Locate the cell with the specified text and output its [X, Y] center coordinate. 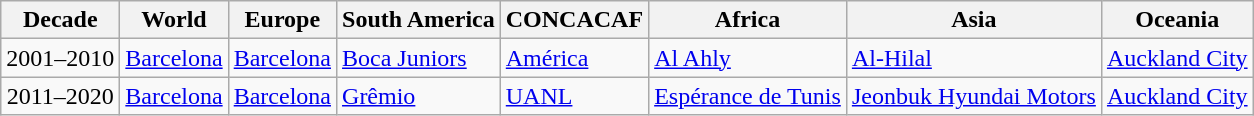
World [174, 20]
UANL [574, 96]
Oceania [1177, 20]
CONCACAF [574, 20]
Jeonbuk Hyundai Motors [974, 96]
Decade [60, 20]
Boca Juniors [419, 58]
Al Ahly [748, 58]
América [574, 58]
Europe [282, 20]
2011–2020 [60, 96]
2001–2010 [60, 58]
South America [419, 20]
Asia [974, 20]
Al-Hilal [974, 58]
Grêmio [419, 96]
Africa [748, 20]
Espérance de Tunis [748, 96]
